Scan for the cell matching the given text and deliver its [x, y] coordinate at center. 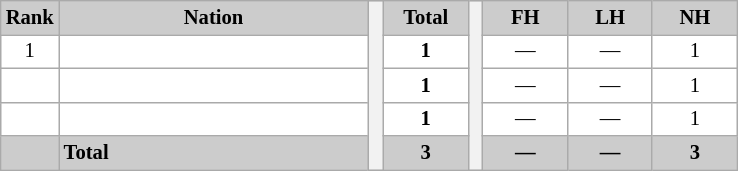
FH [526, 17]
LH [610, 17]
Rank [30, 17]
Nation [214, 17]
NH [694, 17]
